Detect which cell encompasses the target text, then output its (x, y) center coordinate. 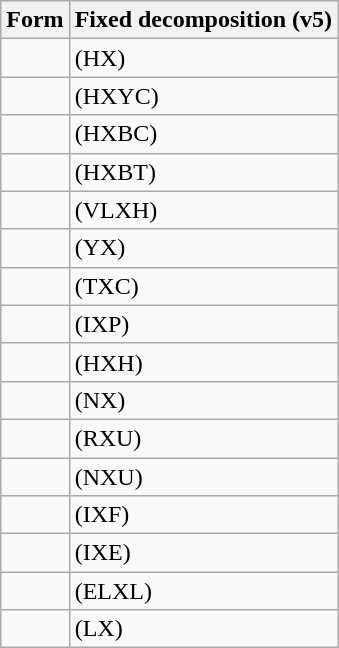
Fixed decomposition (v5) (203, 20)
(IXP) (203, 324)
(LX) (203, 629)
(NX) (203, 400)
(ELXL) (203, 591)
(YX) (203, 248)
(IXE) (203, 553)
(NXU) (203, 477)
(RXU) (203, 438)
(HXBC) (203, 134)
(HXH) (203, 362)
Form (35, 20)
(HXYC) (203, 96)
(IXF) (203, 515)
(VLXH) (203, 210)
(HX) (203, 58)
(HXBT) (203, 172)
(TXC) (203, 286)
